Determine the (X, Y) coordinate at the center of the cell enclosing the given text.  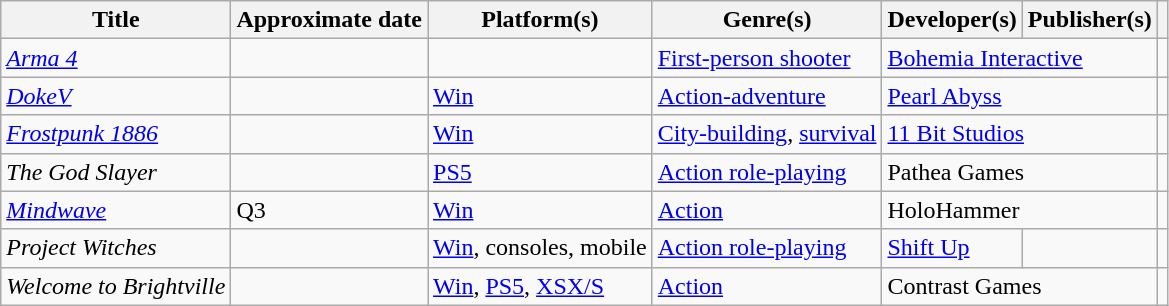
HoloHammer (1020, 210)
Title (116, 20)
PS5 (540, 172)
Welcome to Brightville (116, 286)
Genre(s) (767, 20)
Bohemia Interactive (1020, 58)
Project Witches (116, 248)
Publisher(s) (1090, 20)
Pathea Games (1020, 172)
Pearl Abyss (1020, 96)
City-building, survival (767, 134)
Developer(s) (952, 20)
Arma 4 (116, 58)
Shift Up (952, 248)
Approximate date (330, 20)
Action-adventure (767, 96)
The God Slayer (116, 172)
11 Bit Studios (1020, 134)
DokeV (116, 96)
Platform(s) (540, 20)
Mindwave (116, 210)
First-person shooter (767, 58)
Frostpunk 1886 (116, 134)
Q3 (330, 210)
Win, consoles, mobile (540, 248)
Win, PS5, XSX/S (540, 286)
Contrast Games (1020, 286)
